For the text-containing cell, return its midpoint in (x, y) coordinate format. 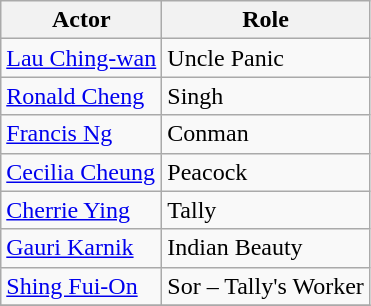
Role (266, 20)
Gauri Karnik (82, 248)
Uncle Panic (266, 58)
Peacock (266, 172)
Conman (266, 134)
Sor – Tally's Worker (266, 286)
Shing Fui-On (82, 286)
Cecilia Cheung (82, 172)
Singh (266, 96)
Ronald Cheng (82, 96)
Francis Ng (82, 134)
Cherrie Ying (82, 210)
Indian Beauty (266, 248)
Tally (266, 210)
Actor (82, 20)
Lau Ching-wan (82, 58)
